For the text-containing cell, return its midpoint in [x, y] coordinate format. 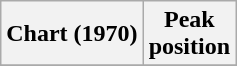
Peakposition [189, 34]
Chart (1970) [72, 34]
